Find where the given text appears and provide that cell's center as (X, Y) coordinate. 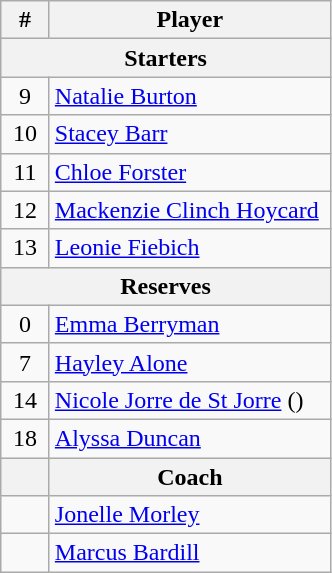
Emma Berryman (190, 324)
14 (26, 400)
Starters (166, 58)
# (26, 20)
12 (26, 210)
Natalie Burton (190, 96)
Alyssa Duncan (190, 438)
Hayley Alone (190, 362)
7 (26, 362)
0 (26, 324)
9 (26, 96)
11 (26, 172)
Marcus Bardill (190, 553)
Reserves (166, 286)
Mackenzie Clinch Hoycard (190, 210)
Leonie Fiebich (190, 248)
Nicole Jorre de St Jorre () (190, 400)
10 (26, 134)
Chloe Forster (190, 172)
Player (190, 20)
13 (26, 248)
18 (26, 438)
Jonelle Morley (190, 515)
Coach (190, 477)
Stacey Barr (190, 134)
